Identify which cell holds the provided text, then report its (X, Y) central coordinate. 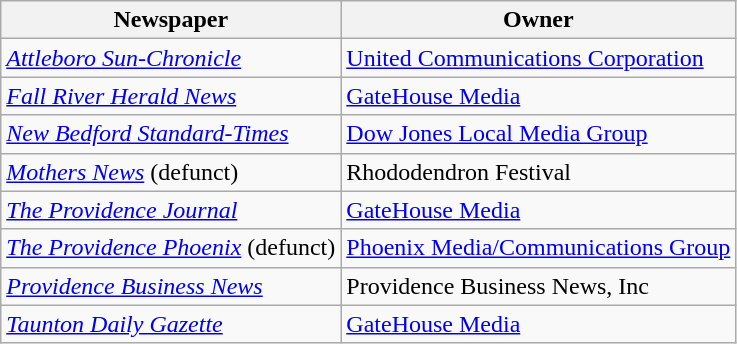
New Bedford Standard-Times (171, 134)
The Providence Journal (171, 210)
Providence Business News (171, 286)
Owner (538, 20)
Fall River Herald News (171, 96)
Attleboro Sun-Chronicle (171, 58)
Newspaper (171, 20)
United Communications Corporation (538, 58)
Rhododendron Festival (538, 172)
Mothers News (defunct) (171, 172)
The Providence Phoenix (defunct) (171, 248)
Taunton Daily Gazette (171, 324)
Dow Jones Local Media Group (538, 134)
Phoenix Media/Communications Group (538, 248)
Providence Business News, Inc (538, 286)
